Provide the (x, y) coordinate of the cell's center where the given text is located.  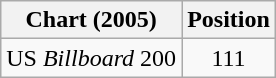
Chart (2005) (92, 20)
US Billboard 200 (92, 58)
Position (229, 20)
111 (229, 58)
